Pinpoint the cell where the given text exists, returning its [x, y] midpoint coordinate. 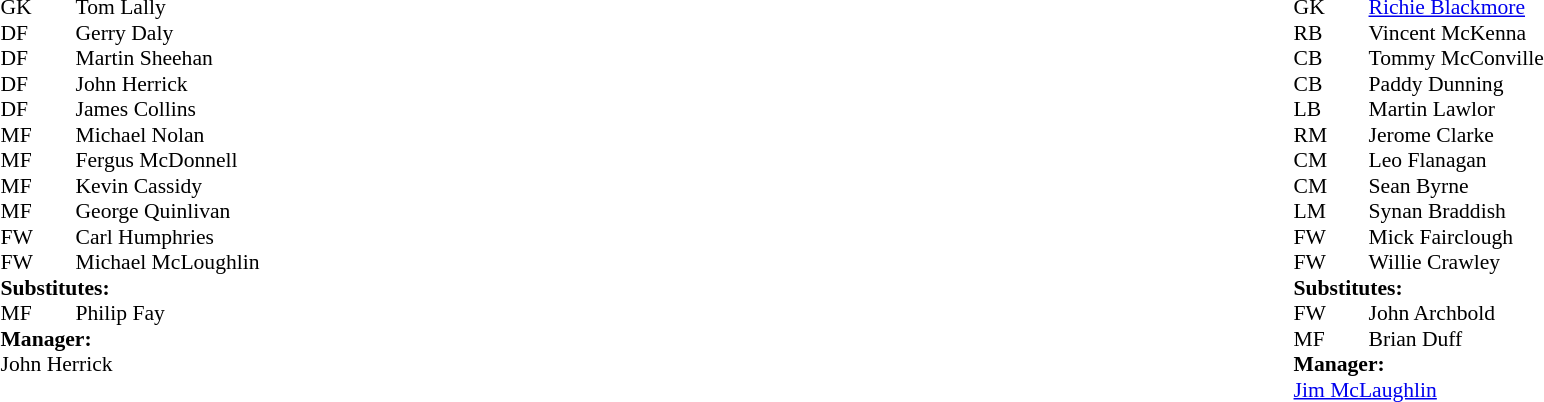
Leo Flanagan [1456, 161]
Fergus McDonnell [168, 161]
LB [1313, 109]
Tommy McConville [1456, 59]
Carl Humphries [168, 237]
James Collins [168, 109]
LM [1313, 211]
Philip Fay [168, 313]
Sean Byrne [1456, 186]
Michael McLoughlin [168, 263]
Brian Duff [1456, 339]
RB [1313, 33]
Gerry Daly [168, 33]
Martin Sheehan [168, 59]
Michael Nolan [168, 135]
John Archbold [1456, 313]
Synan Braddish [1456, 211]
Paddy Dunning [1456, 84]
Willie Crawley [1456, 263]
Martin Lawlor [1456, 109]
Kevin Cassidy [168, 186]
George Quinlivan [168, 211]
Jerome Clarke [1456, 135]
Vincent McKenna [1456, 33]
Mick Fairclough [1456, 237]
RM [1313, 135]
